Capture the cell that displays the provided text and extract its (x, y) central coordinate. 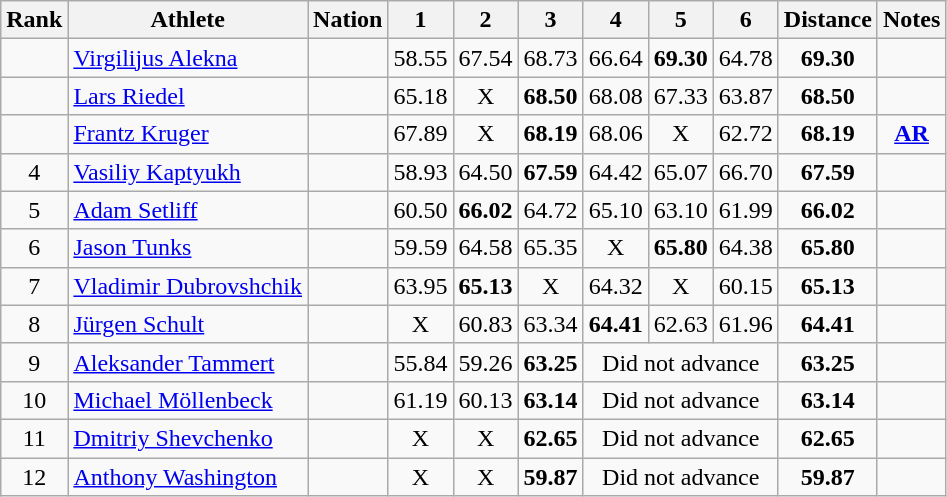
61.96 (746, 324)
64.72 (550, 210)
10 (34, 400)
63.87 (746, 96)
65.07 (680, 172)
11 (34, 438)
64.58 (486, 248)
67.89 (420, 134)
1 (420, 20)
Athlete (188, 20)
65.10 (616, 210)
65.35 (550, 248)
58.55 (420, 58)
55.84 (420, 362)
68.73 (550, 58)
60.13 (486, 400)
Jürgen Schult (188, 324)
64.42 (616, 172)
Virgilijus Alekna (188, 58)
60.15 (746, 286)
Lars Riedel (188, 96)
Dmitriy Shevchenko (188, 438)
63.34 (550, 324)
Notes (911, 20)
67.54 (486, 58)
Michael Möllenbeck (188, 400)
60.83 (486, 324)
60.50 (420, 210)
62.63 (680, 324)
AR (911, 134)
61.99 (746, 210)
Distance (828, 20)
67.33 (680, 96)
Vladimir Dubrovshchik (188, 286)
Jason Tunks (188, 248)
Nation (348, 20)
9 (34, 362)
68.08 (616, 96)
12 (34, 477)
58.93 (420, 172)
68.06 (616, 134)
Frantz Kruger (188, 134)
3 (550, 20)
Vasiliy Kaptyukh (188, 172)
61.19 (420, 400)
8 (34, 324)
2 (486, 20)
64.38 (746, 248)
62.72 (746, 134)
7 (34, 286)
64.50 (486, 172)
64.32 (616, 286)
Anthony Washington (188, 477)
59.26 (486, 362)
Adam Setliff (188, 210)
65.18 (420, 96)
66.70 (746, 172)
Aleksander Tammert (188, 362)
63.95 (420, 286)
59.59 (420, 248)
Rank (34, 20)
66.64 (616, 58)
64.78 (746, 58)
63.10 (680, 210)
